From the cell containing the given text, extract its center point as [x, y] coordinate. 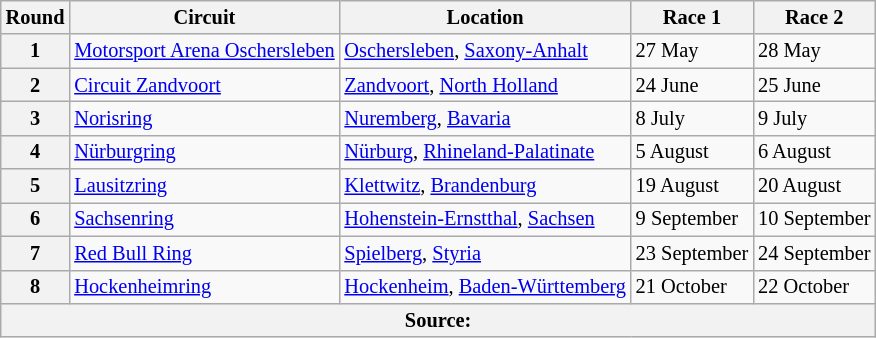
Nuremberg, Bavaria [484, 118]
21 October [692, 287]
Red Bull Ring [204, 253]
7 [36, 253]
8 July [692, 118]
Hockenheim, Baden-Württemberg [484, 287]
8 [36, 287]
Norisring [204, 118]
Hohenstein-Ernstthal, Sachsen [484, 219]
23 September [692, 253]
10 September [814, 219]
3 [36, 118]
Circuit [204, 17]
9 September [692, 219]
Round [36, 17]
Lausitzring [204, 186]
Hockenheimring [204, 287]
Spielberg, Styria [484, 253]
Zandvoort, North Holland [484, 85]
9 July [814, 118]
25 June [814, 85]
Race 1 [692, 17]
6 August [814, 152]
Source: [438, 320]
1 [36, 51]
Circuit Zandvoort [204, 85]
20 August [814, 186]
Nürburgring [204, 152]
Race 2 [814, 17]
Oschersleben, Saxony-Anhalt [484, 51]
5 August [692, 152]
27 May [692, 51]
Sachsenring [204, 219]
Klettwitz, Brandenburg [484, 186]
24 June [692, 85]
Motorsport Arena Oschersleben [204, 51]
6 [36, 219]
22 October [814, 287]
4 [36, 152]
28 May [814, 51]
2 [36, 85]
5 [36, 186]
Location [484, 17]
Nürburg, Rhineland-Palatinate [484, 152]
19 August [692, 186]
24 September [814, 253]
